Locate the cell with the specified text and output its [x, y] center coordinate. 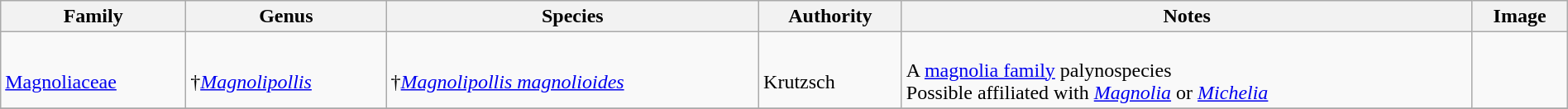
Notes [1187, 17]
Authority [830, 17]
†Magnolipollis [286, 70]
Family [93, 17]
Species [572, 17]
Image [1520, 17]
Genus [286, 17]
Krutzsch [830, 70]
†Magnolipollis magnolioides [572, 70]
Magnoliaceae [93, 70]
A magnolia family palynospecies Possible affiliated with Magnolia or Michelia [1187, 70]
